Detect which cell encompasses the target text, then output its [x, y] center coordinate. 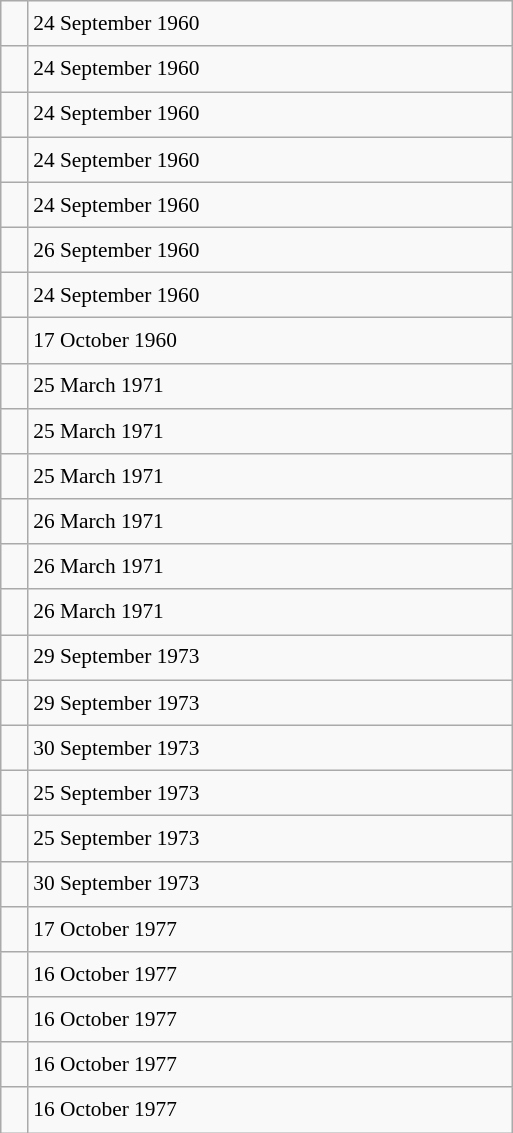
26 September 1960 [270, 250]
17 October 1977 [270, 928]
17 October 1960 [270, 340]
